Locate the cell with the specified text and output its (X, Y) center coordinate. 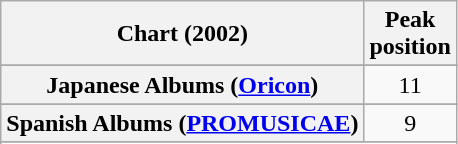
Spanish Albums (PROMUSICAE) (182, 123)
9 (410, 123)
11 (410, 85)
Chart (2002) (182, 34)
Peakposition (410, 34)
Japanese Albums (Oricon) (182, 85)
